Find where the given text appears and provide that cell's center as [X, Y] coordinate. 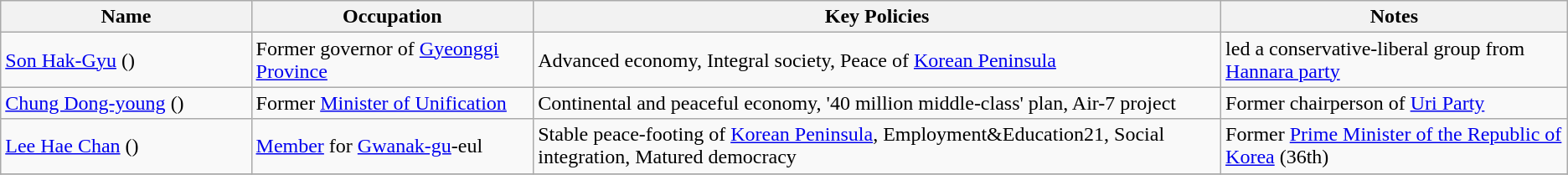
Member for Gwanak-gu-eul [392, 146]
Occupation [392, 17]
Stable peace-footing of Korean Peninsula, Employment&Education21, Social integration, Matured democracy [878, 146]
Chung Dong-young () [126, 103]
Notes [1395, 17]
Former chairperson of Uri Party [1395, 103]
Name [126, 17]
Former Prime Minister of the Republic of Korea (36th) [1395, 146]
led a conservative-liberal group from Hannara party [1395, 60]
Former Minister of Unification [392, 103]
Son Hak-Gyu () [126, 60]
Former governor of Gyeonggi Province [392, 60]
Key Policies [878, 17]
Advanced economy, Integral society, Peace of Korean Peninsula [878, 60]
Continental and peaceful economy, '40 million middle-class' plan, Air-7 project [878, 103]
Lee Hae Chan () [126, 146]
